Find where the given text appears and provide that cell's center as (x, y) coordinate. 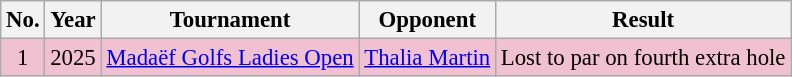
Opponent (427, 20)
Madaëf Golfs Ladies Open (230, 58)
Tournament (230, 20)
1 (23, 58)
Result (642, 20)
Lost to par on fourth extra hole (642, 58)
Thalia Martin (427, 58)
No. (23, 20)
Year (73, 20)
2025 (73, 58)
